Capture the cell that displays the provided text and extract its (x, y) central coordinate. 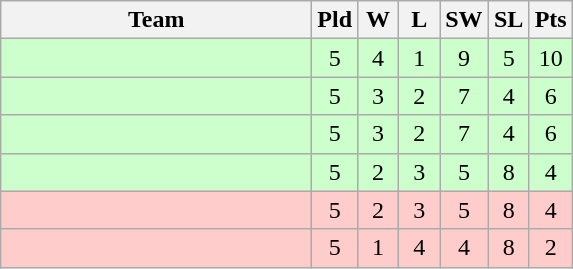
Pts (550, 20)
9 (464, 58)
SL (508, 20)
Pld (335, 20)
L (420, 20)
SW (464, 20)
Team (156, 20)
10 (550, 58)
W (378, 20)
